From the cell containing the given text, extract its center point as [X, Y] coordinate. 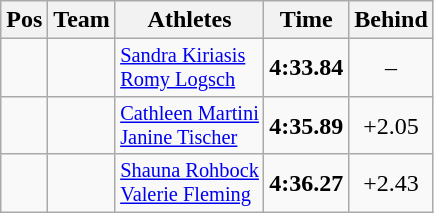
Time [306, 20]
4:35.89 [306, 125]
+2.43 [391, 183]
4:36.27 [306, 183]
+2.05 [391, 125]
Cathleen MartiniJanine Tischer [189, 125]
Shauna RohbockValerie Fleming [189, 183]
Athletes [189, 20]
– [391, 68]
Behind [391, 20]
Pos [24, 20]
4:33.84 [306, 68]
Sandra KiriasisRomy Logsch [189, 68]
Team [82, 20]
